Pinpoint the cell where the given text exists, returning its [x, y] midpoint coordinate. 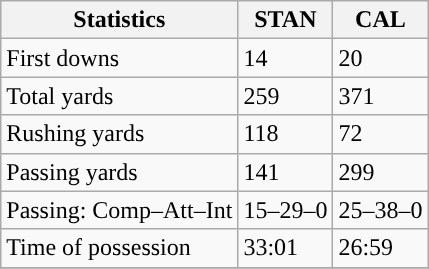
First downs [120, 58]
Statistics [120, 20]
118 [286, 134]
STAN [286, 20]
20 [380, 58]
25–38–0 [380, 210]
Total yards [120, 96]
Rushing yards [120, 134]
33:01 [286, 248]
26:59 [380, 248]
141 [286, 172]
259 [286, 96]
14 [286, 58]
15–29–0 [286, 210]
Passing yards [120, 172]
72 [380, 134]
299 [380, 172]
Passing: Comp–Att–Int [120, 210]
CAL [380, 20]
Time of possession [120, 248]
371 [380, 96]
